From the cell containing the given text, extract its center point as (x, y) coordinate. 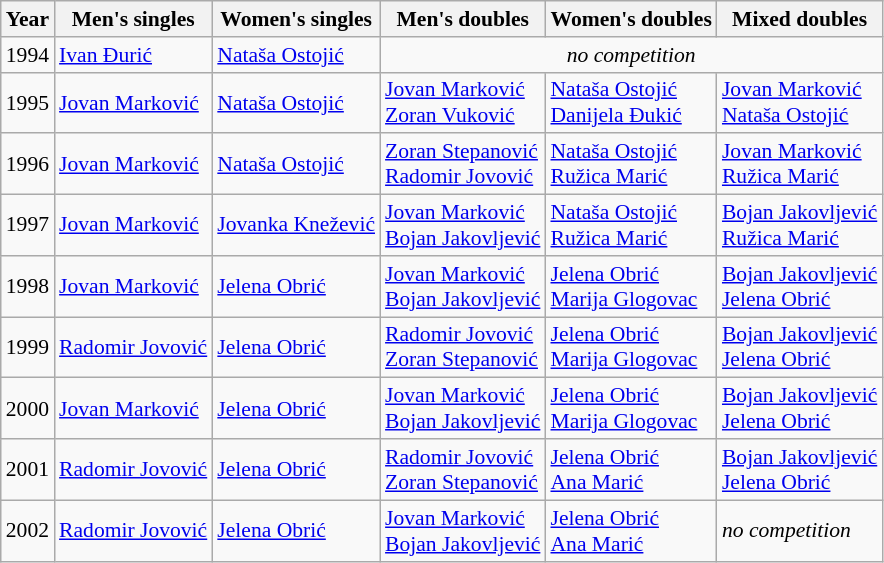
1996 (28, 164)
Year (28, 19)
2001 (28, 470)
1998 (28, 286)
Bojan JakovljevićRužica Marić (800, 226)
Jovanka Knežević (296, 226)
1999 (28, 348)
Zoran StepanovićRadomir Jovović (462, 164)
1997 (28, 226)
Jovan MarkovićZoran Vuković (462, 102)
1995 (28, 102)
Women's singles (296, 19)
1994 (28, 55)
2002 (28, 530)
Mixed doubles (800, 19)
Nataša OstojićDanijela Đukić (630, 102)
Ivan Đurić (133, 55)
Men's singles (133, 19)
Jovan MarkovićRužica Marić (800, 164)
Men's doubles (462, 19)
Women's doubles (630, 19)
Jovan MarkovićNataša Ostojić (800, 102)
2000 (28, 408)
